Find where the given text appears and provide that cell's center as (x, y) coordinate. 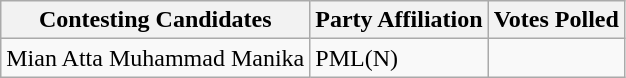
Party Affiliation (399, 20)
Mian Atta Muhammad Manika (156, 58)
Votes Polled (556, 20)
PML(N) (399, 58)
Contesting Candidates (156, 20)
